For the text-containing cell, return its midpoint in [x, y] coordinate format. 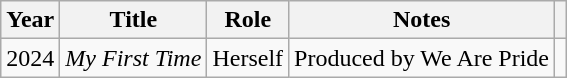
Produced by We Are Pride [422, 58]
Year [30, 20]
2024 [30, 58]
Notes [422, 20]
My First Time [134, 58]
Herself [248, 58]
Title [134, 20]
Role [248, 20]
